From the cell containing the given text, extract its center point as (X, Y) coordinate. 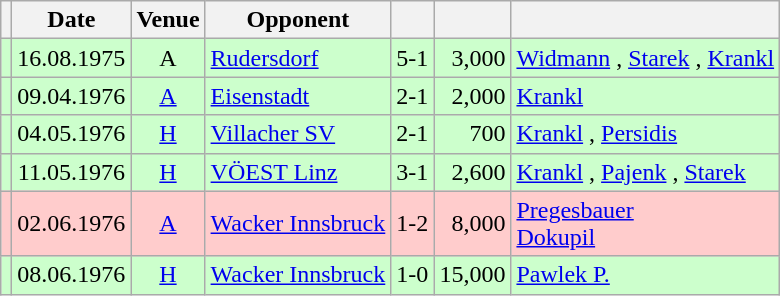
1-2 (412, 224)
1-0 (412, 275)
Date (72, 20)
VÖEST Linz (298, 172)
3-1 (412, 172)
700 (472, 134)
02.06.1976 (72, 224)
Widmann , Starek , Krankl (646, 58)
Eisenstadt (298, 96)
16.08.1975 (72, 58)
Venue (168, 20)
15,000 (472, 275)
11.05.1976 (72, 172)
Krankl , Persidis (646, 134)
Pawlek P. (646, 275)
04.05.1976 (72, 134)
09.04.1976 (72, 96)
3,000 (472, 58)
2,000 (472, 96)
Krankl , Pajenk , Starek (646, 172)
2,600 (472, 172)
Rudersdorf (298, 58)
08.06.1976 (72, 275)
5-1 (412, 58)
Villacher SV (298, 134)
Krankl (646, 96)
Opponent (298, 20)
8,000 (472, 224)
Pregesbauer Dokupil (646, 224)
